Pinpoint the cell where the given text exists, returning its (x, y) midpoint coordinate. 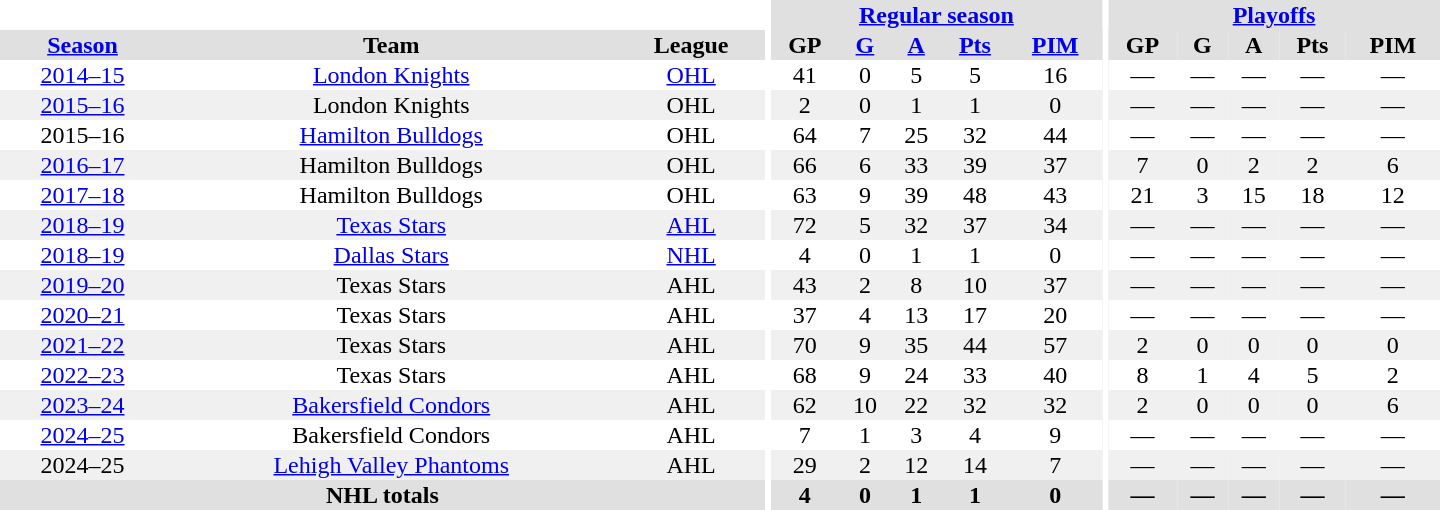
34 (1055, 225)
40 (1055, 375)
62 (804, 405)
Season (82, 45)
21 (1142, 195)
20 (1055, 315)
16 (1055, 75)
2022–23 (82, 375)
NHL totals (382, 495)
13 (916, 315)
17 (975, 315)
57 (1055, 345)
Regular season (936, 15)
48 (975, 195)
29 (804, 465)
24 (916, 375)
Dallas Stars (391, 255)
2014–15 (82, 75)
2021–22 (82, 345)
NHL (690, 255)
2016–17 (82, 165)
25 (916, 135)
22 (916, 405)
15 (1254, 195)
2020–21 (82, 315)
Team (391, 45)
70 (804, 345)
66 (804, 165)
63 (804, 195)
14 (975, 465)
2023–24 (82, 405)
35 (916, 345)
64 (804, 135)
18 (1312, 195)
41 (804, 75)
72 (804, 225)
Lehigh Valley Phantoms (391, 465)
League (690, 45)
2017–18 (82, 195)
Playoffs (1274, 15)
68 (804, 375)
2019–20 (82, 285)
